Find where the given text appears and provide that cell's center as [x, y] coordinate. 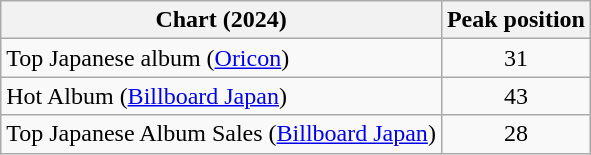
Hot Album (Billboard Japan) [222, 96]
43 [516, 96]
Chart (2024) [222, 20]
31 [516, 58]
Top Japanese album (Oricon) [222, 58]
Peak position [516, 20]
28 [516, 134]
Top Japanese Album Sales (Billboard Japan) [222, 134]
